Return [X, Y] of the center of cell containing provided text 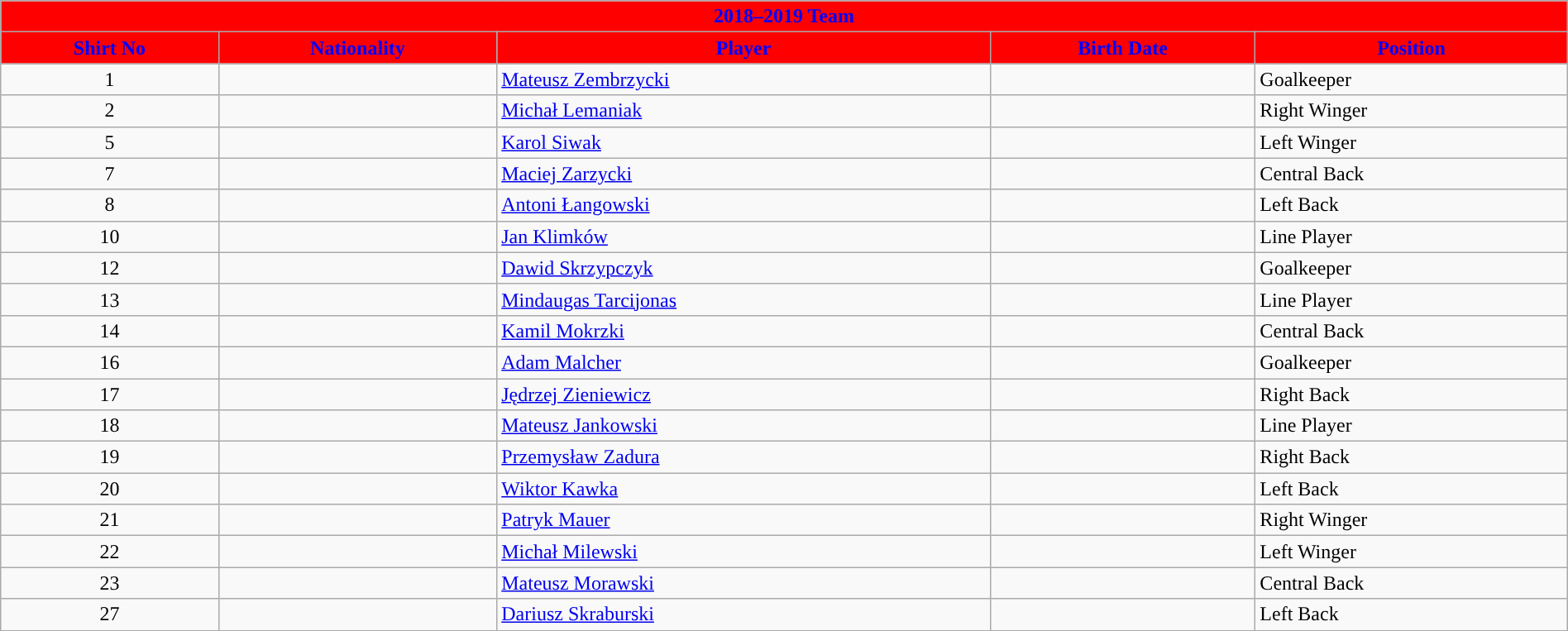
Jan Klimków [744, 237]
Dawid Skrzypczyk [744, 268]
5 [109, 142]
Mateusz Morawski [744, 583]
Michał Lemaniak [744, 111]
Jędrzej Zieniewicz [744, 394]
2 [109, 111]
Position [1411, 48]
21 [109, 520]
27 [109, 614]
Mateusz Jankowski [744, 426]
8 [109, 205]
Antoni Łangowski [744, 205]
Patryk Mauer [744, 520]
20 [109, 489]
Nationality [357, 48]
7 [109, 174]
Michał Milewski [744, 552]
10 [109, 237]
Kamil Mokrzki [744, 331]
Birth Date [1122, 48]
Mindaugas Tarcijonas [744, 299]
14 [109, 331]
18 [109, 426]
Przemysław Zadura [744, 457]
Shirt No [109, 48]
Mateusz Zembrzycki [744, 79]
23 [109, 583]
19 [109, 457]
2018–2019 Team [784, 17]
Adam Malcher [744, 362]
22 [109, 552]
Maciej Zarzycki [744, 174]
Wiktor Kawka [744, 489]
Dariusz Skraburski [744, 614]
Player [744, 48]
Karol Siwak [744, 142]
12 [109, 268]
17 [109, 394]
16 [109, 362]
13 [109, 299]
1 [109, 79]
